Extract the (X, Y) coordinate from the center of the cell holding the provided text.  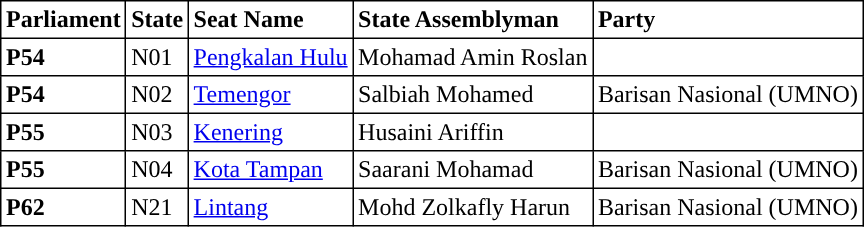
N02 (157, 95)
Husaini Ariffin (473, 132)
Temengor (270, 95)
Salbiah Mohamed (473, 95)
Kota Tampan (270, 170)
Lintang (270, 207)
Party (728, 20)
N01 (157, 57)
Mohamad Amin Roslan (473, 57)
N03 (157, 132)
N04 (157, 170)
Kenering (270, 132)
State Assemblyman (473, 20)
Mohd Zolkafly Harun (473, 207)
State (157, 20)
Pengkalan Hulu (270, 57)
N21 (157, 207)
Seat Name (270, 20)
Saarani Mohamad (473, 170)
Parliament (64, 20)
P62 (64, 207)
